Find where the given text appears and provide that cell's center as (X, Y) coordinate. 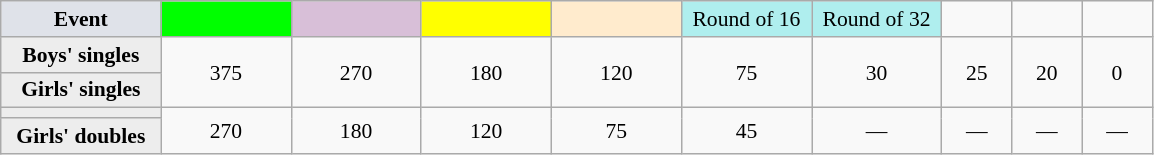
Event (81, 19)
Round of 32 (877, 19)
45 (746, 131)
0 (1117, 72)
375 (226, 72)
25 (977, 72)
Boys' singles (81, 55)
Girls' singles (81, 90)
Round of 16 (746, 19)
20 (1047, 72)
Girls' doubles (81, 136)
30 (877, 72)
